For the text-containing cell, return its midpoint in (x, y) coordinate format. 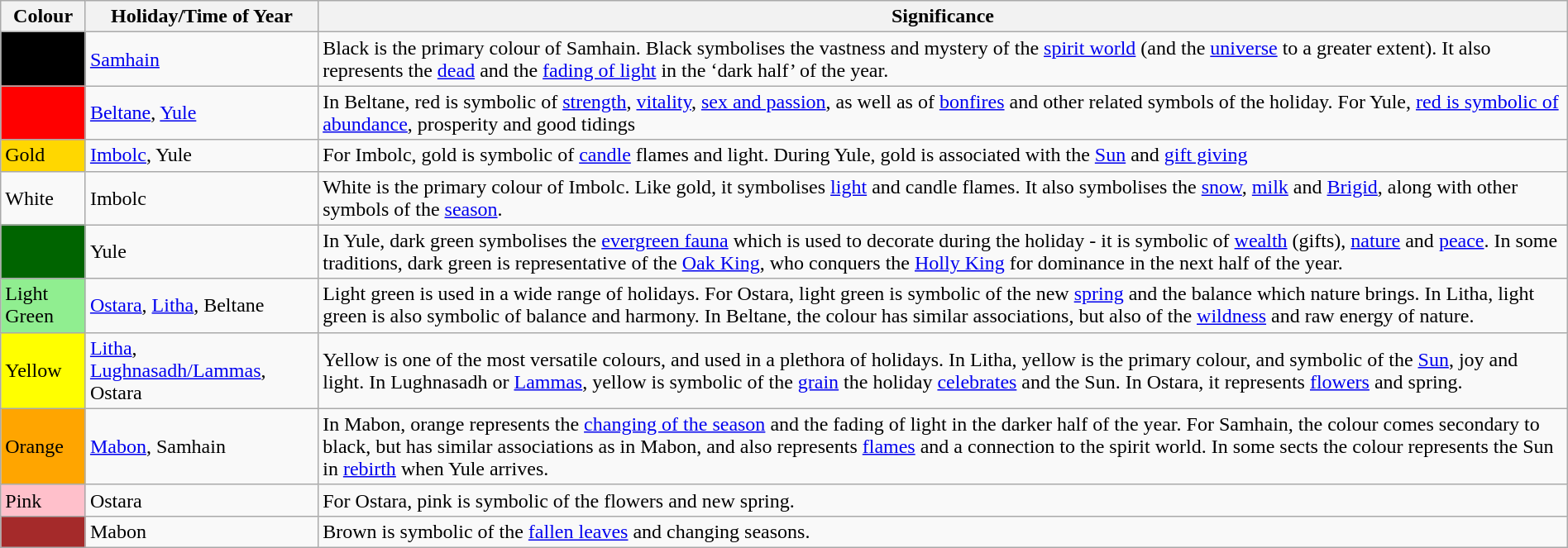
Mabon (202, 531)
Orange (43, 446)
For Imbolc, gold is symbolic of candle flames and light. During Yule, gold is associated with the Sun and gift giving (943, 155)
Imbolc, Yule (202, 155)
Samhain (202, 60)
White (43, 198)
Ostara (202, 500)
Imbolc (202, 198)
Beltane, Yule (202, 112)
Light Green (43, 306)
Colour (43, 17)
Ostara, Litha, Beltane (202, 306)
Litha, Lughnasadh/Lammas, Ostara (202, 370)
Brown is symbolic of the fallen leaves and changing seasons. (943, 531)
Yellow (43, 370)
Significance (943, 17)
For Ostara, pink is symbolic of the flowers and new spring. (943, 500)
| (43, 60)
Yule (202, 251)
Pink (43, 500)
Mabon, Samhain (202, 446)
Gold (43, 155)
Holiday/Time of Year (202, 17)
